Search for the cell housing the specified text and yield its (x, y) center coordinate. 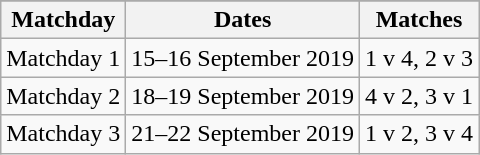
1 v 2, 3 v 4 (418, 134)
18–19 September 2019 (243, 96)
Matchday 3 (64, 134)
Matchday (64, 20)
15–16 September 2019 (243, 58)
Matches (418, 20)
21–22 September 2019 (243, 134)
Matchday 2 (64, 96)
1 v 4, 2 v 3 (418, 58)
4 v 2, 3 v 1 (418, 96)
Dates (243, 20)
Matchday 1 (64, 58)
